Find where the given text appears and provide that cell's center as (X, Y) coordinate. 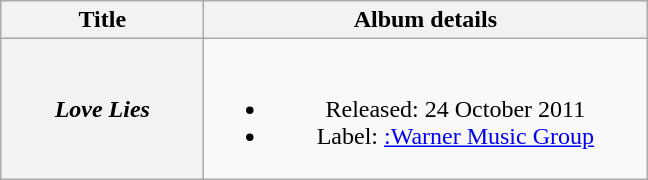
Album details (426, 20)
Title (102, 20)
Released: 24 October 2011Label: :Warner Music Group (426, 109)
Love Lies (102, 109)
